From the cell containing the given text, extract its center point as (x, y) coordinate. 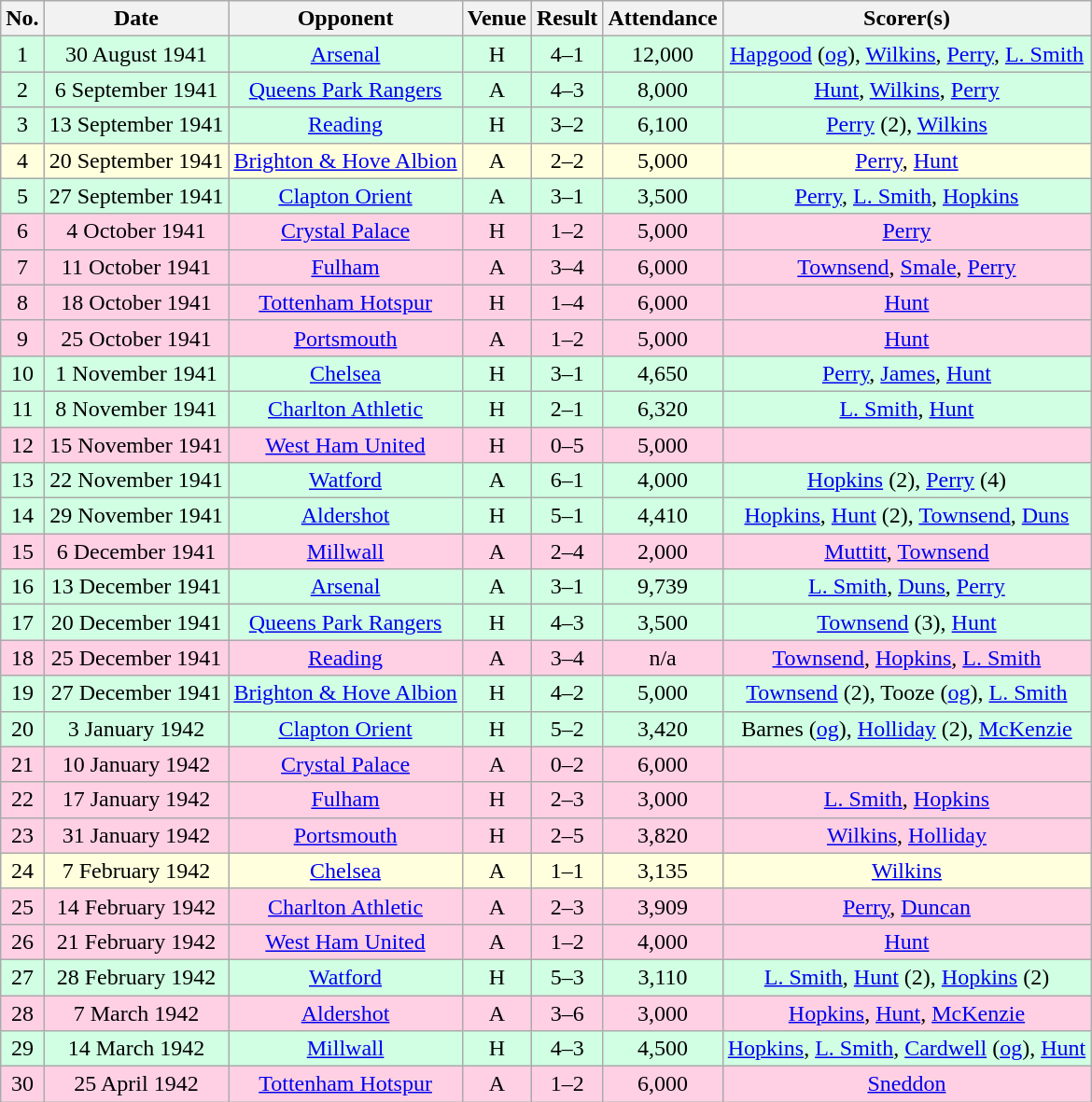
28 February 1942 (136, 977)
Result (567, 19)
20 September 1941 (136, 160)
4–1 (567, 54)
4,650 (663, 373)
18 October 1941 (136, 302)
4 (22, 160)
7 (22, 267)
Perry, L. Smith, Hopkins (906, 196)
4–2 (567, 693)
10 January 1942 (136, 764)
L. Smith, Hopkins (906, 800)
14 (22, 516)
14 March 1942 (136, 1049)
6 December 1941 (136, 551)
Hapgood (og), Wilkins, Perry, L. Smith (906, 54)
2–2 (567, 160)
31 January 1942 (136, 835)
20 (22, 729)
10 (22, 373)
Attendance (663, 19)
0–2 (567, 764)
2–5 (567, 835)
11 October 1941 (136, 267)
n/a (663, 658)
5 (22, 196)
Hunt, Wilkins, Perry (906, 90)
19 (22, 693)
11 (22, 409)
Date (136, 19)
25 (22, 906)
29 November 1941 (136, 516)
18 (22, 658)
7 February 1942 (136, 871)
2 (22, 90)
2,000 (663, 551)
Townsend, Hopkins, L. Smith (906, 658)
3,135 (663, 871)
14 February 1942 (136, 906)
9,739 (663, 587)
Perry, Duncan (906, 906)
5–3 (567, 977)
5–2 (567, 729)
27 September 1941 (136, 196)
8 November 1941 (136, 409)
1 (22, 54)
3,909 (663, 906)
3–2 (567, 125)
4,500 (663, 1049)
Hopkins, Hunt, McKenzie (906, 1012)
L. Smith, Duns, Perry (906, 587)
29 (22, 1049)
28 (22, 1012)
Wilkins, Holliday (906, 835)
13 December 1941 (136, 587)
8,000 (663, 90)
Townsend (2), Tooze (og), L. Smith (906, 693)
1–4 (567, 302)
15 (22, 551)
Perry (906, 231)
Sneddon (906, 1084)
5–1 (567, 516)
25 October 1941 (136, 338)
6,320 (663, 409)
21 February 1942 (136, 942)
12,000 (663, 54)
16 (22, 587)
13 September 1941 (136, 125)
22 (22, 800)
Perry, James, Hunt (906, 373)
3,820 (663, 835)
Scorer(s) (906, 19)
12 (22, 445)
3 (22, 125)
0–5 (567, 445)
3,110 (663, 977)
1–1 (567, 871)
Muttitt, Townsend (906, 551)
27 December 1941 (136, 693)
17 January 1942 (136, 800)
7 March 1942 (136, 1012)
30 (22, 1084)
15 November 1941 (136, 445)
25 December 1941 (136, 658)
25 April 1942 (136, 1084)
Townsend (3), Hunt (906, 622)
Hopkins (2), Perry (4) (906, 481)
23 (22, 835)
21 (22, 764)
6–1 (567, 481)
26 (22, 942)
Venue (497, 19)
24 (22, 871)
Perry (2), Wilkins (906, 125)
Wilkins (906, 871)
Hopkins, Hunt (2), Townsend, Duns (906, 516)
9 (22, 338)
8 (22, 302)
L. Smith, Hunt (906, 409)
3–6 (567, 1012)
6 (22, 231)
17 (22, 622)
L. Smith, Hunt (2), Hopkins (2) (906, 977)
Hopkins, L. Smith, Cardwell (og), Hunt (906, 1049)
Townsend, Smale, Perry (906, 267)
22 November 1941 (136, 481)
3,420 (663, 729)
4 October 1941 (136, 231)
4,410 (663, 516)
6 September 1941 (136, 90)
20 December 1941 (136, 622)
2–1 (567, 409)
1 November 1941 (136, 373)
Barnes (og), Holliday (2), McKenzie (906, 729)
6,100 (663, 125)
Perry, Hunt (906, 160)
2–4 (567, 551)
27 (22, 977)
3 January 1942 (136, 729)
Opponent (345, 19)
No. (22, 19)
30 August 1941 (136, 54)
13 (22, 481)
